Identify which cell holds the provided text, then report its [x, y] central coordinate. 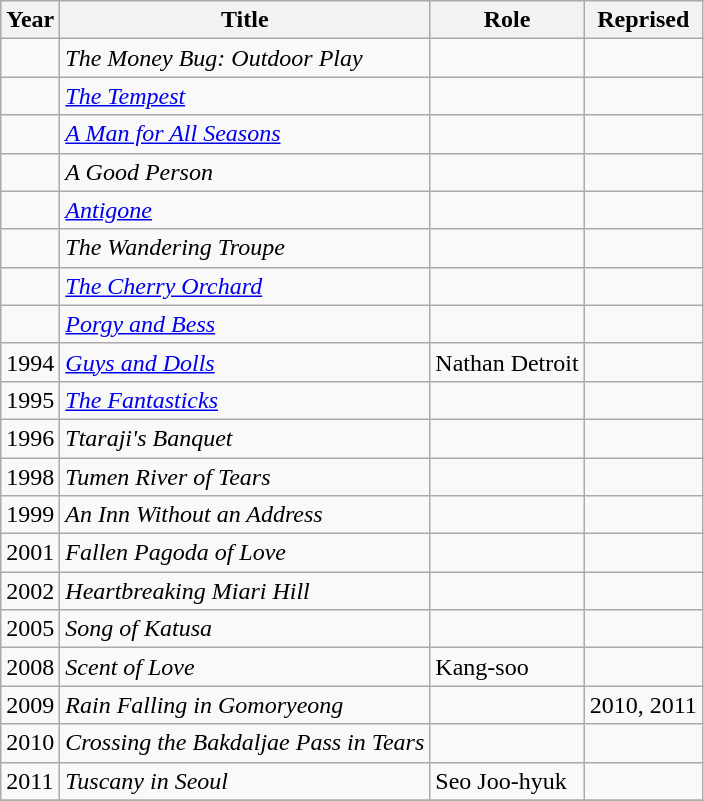
Seo Joo-hyuk [507, 781]
Song of Katusa [245, 629]
A Man for All Seasons [245, 134]
Guys and Dolls [245, 362]
Rain Falling in Gomoryeong [245, 705]
1998 [30, 477]
1994 [30, 362]
The Fantasticks [245, 400]
An Inn Without an Address [245, 515]
1996 [30, 438]
Scent of Love [245, 667]
The Money Bug: Outdoor Play [245, 58]
2011 [30, 781]
Nathan Detroit [507, 362]
The Wandering Troupe [245, 248]
Role [507, 20]
A Good Person [245, 172]
2010, 2011 [643, 705]
Antigone [245, 210]
2009 [30, 705]
2008 [30, 667]
2010 [30, 743]
2005 [30, 629]
2001 [30, 553]
Kang-soo [507, 667]
Tumen River of Tears [245, 477]
Ttaraji's Banquet [245, 438]
Title [245, 20]
Heartbreaking Miari Hill [245, 591]
Porgy and Bess [245, 324]
The Tempest [245, 96]
The Cherry Orchard [245, 286]
Crossing the Bakdaljae Pass in Tears [245, 743]
Year [30, 20]
2002 [30, 591]
Fallen Pagoda of Love [245, 553]
Reprised [643, 20]
1995 [30, 400]
1999 [30, 515]
Tuscany in Seoul [245, 781]
